From the cell containing the given text, extract its center point as [x, y] coordinate. 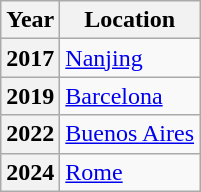
2022 [30, 134]
2024 [30, 172]
2017 [30, 58]
2019 [30, 96]
Year [30, 20]
Nanjing [130, 58]
Rome [130, 172]
Barcelona [130, 96]
Buenos Aires [130, 134]
Location [130, 20]
